From the cell containing the given text, extract its center point as (x, y) coordinate. 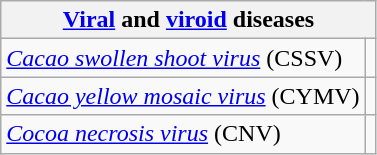
Cacao yellow mosaic virus (CYMV) (183, 96)
Cacao swollen shoot virus (CSSV) (183, 58)
Viral and viroid diseases (188, 20)
Cocoa necrosis virus (CNV) (183, 134)
